Output the (X, Y) coordinate of the center of the cell containing the given text.  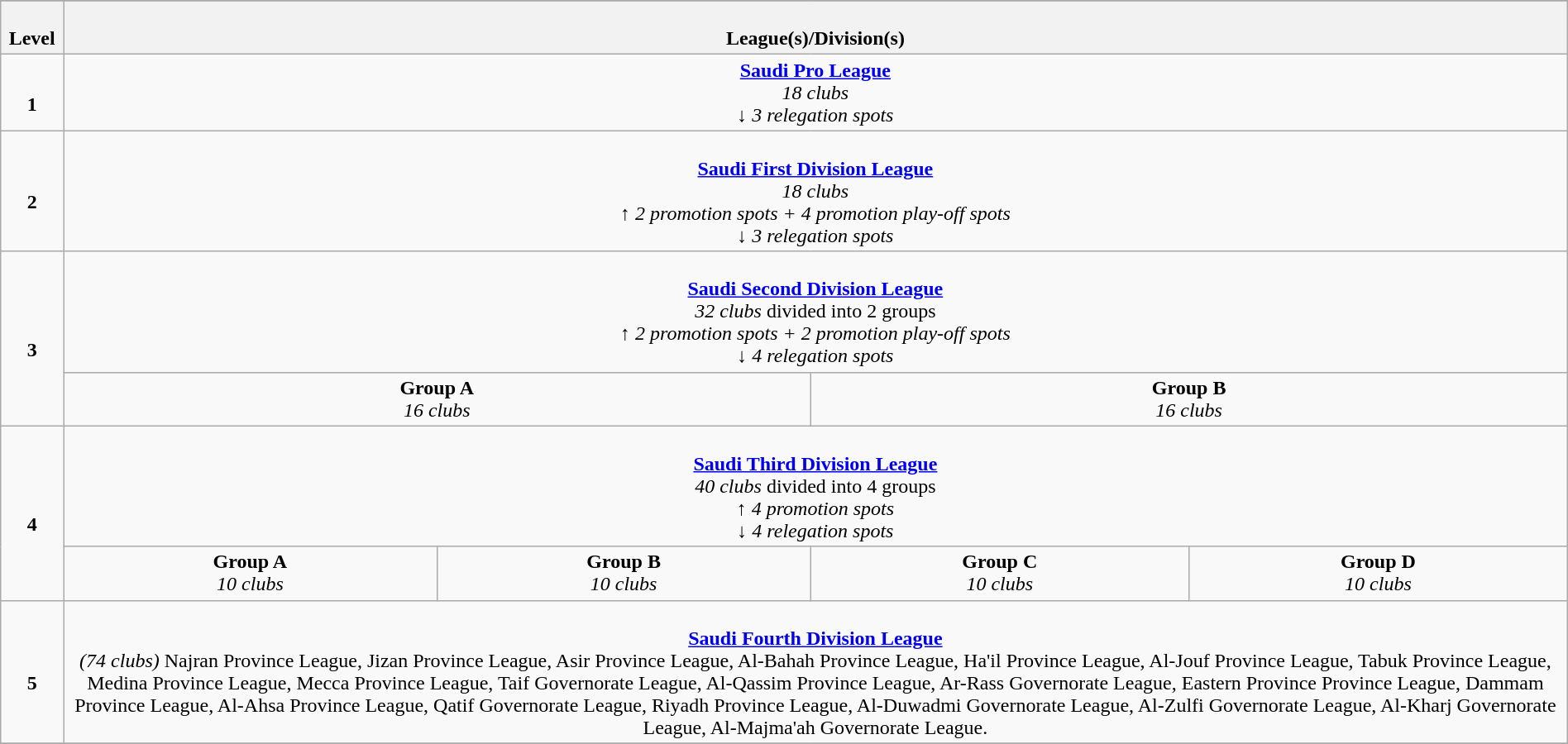
League(s)/Division(s) (815, 28)
Saudi Third Division League40 clubs divided into 4 groups↑ 4 promotion spots ↓ 4 relegation spots (815, 486)
3 (32, 339)
Saudi First Division League18 clubs↑ 2 promotion spots + 4 promotion play-off spots ↓ 3 relegation spots (815, 191)
Group A 10 clubs (251, 574)
Group B 16 clubs (1189, 398)
Saudi Second Division League32 clubs divided into 2 groups↑ 2 promotion spots + 2 promotion play-off spots ↓ 4 relegation spots (815, 312)
Group D 10 clubs (1379, 574)
Saudi Pro League18 clubs↓ 3 relegation spots (815, 93)
Group B 10 clubs (624, 574)
Group C 10 clubs (1000, 574)
Level (32, 28)
4 (32, 513)
Group A 16 clubs (437, 398)
2 (32, 191)
1 (32, 93)
5 (32, 671)
